Provide the (x, y) coordinate of the cell's center where the given text is located.  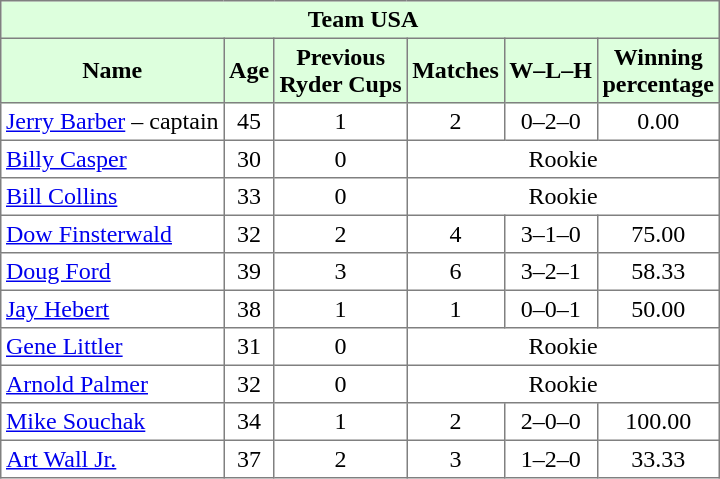
0–2–0 (550, 122)
58.33 (658, 272)
Art Wall Jr. (112, 459)
30 (249, 159)
0–0–1 (550, 309)
33 (249, 197)
Team USA (360, 20)
75.00 (658, 234)
PreviousRyder Cups (340, 70)
Arnold Palmer (112, 384)
Jay Hebert (112, 309)
1–2–0 (550, 459)
Matches (456, 70)
3–2–1 (550, 272)
Winningpercentage (658, 70)
Billy Casper (112, 159)
37 (249, 459)
Name (112, 70)
38 (249, 309)
Dow Finsterwald (112, 234)
Bill Collins (112, 197)
34 (249, 422)
3–1–0 (550, 234)
Mike Souchak (112, 422)
Jerry Barber – captain (112, 122)
50.00 (658, 309)
2–0–0 (550, 422)
45 (249, 122)
Age (249, 70)
4 (456, 234)
Gene Littler (112, 347)
0.00 (658, 122)
W–L–H (550, 70)
100.00 (658, 422)
6 (456, 272)
33.33 (658, 459)
Doug Ford (112, 272)
39 (249, 272)
31 (249, 347)
